Find where the given text appears and provide that cell's center as [x, y] coordinate. 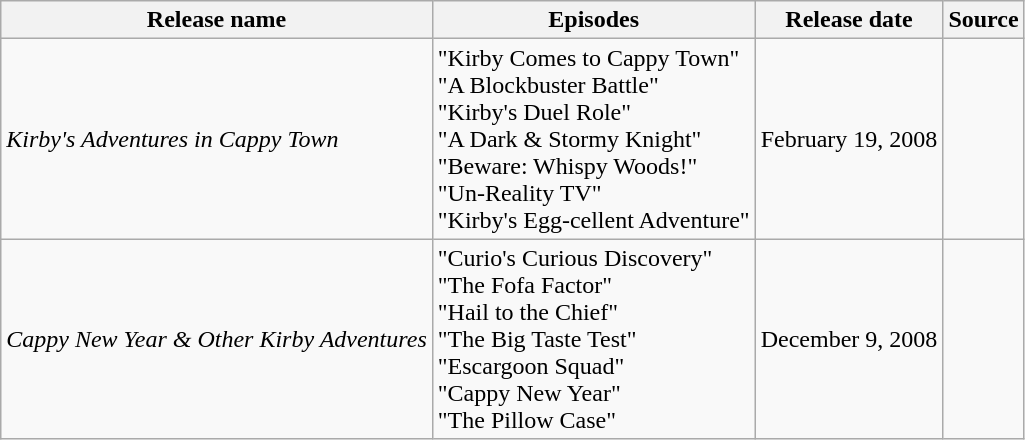
Release name [217, 20]
Release date [849, 20]
December 9, 2008 [849, 339]
Episodes [594, 20]
Kirby's Adventures in Cappy Town [217, 139]
Cappy New Year & Other Kirby Adventures [217, 339]
Source [984, 20]
"Curio's Curious Discovery""The Fofa Factor""Hail to the Chief""The Big Taste Test""Escargoon Squad""Cappy New Year""The Pillow Case" [594, 339]
February 19, 2008 [849, 139]
